Capture the cell that displays the provided text and extract its (x, y) central coordinate. 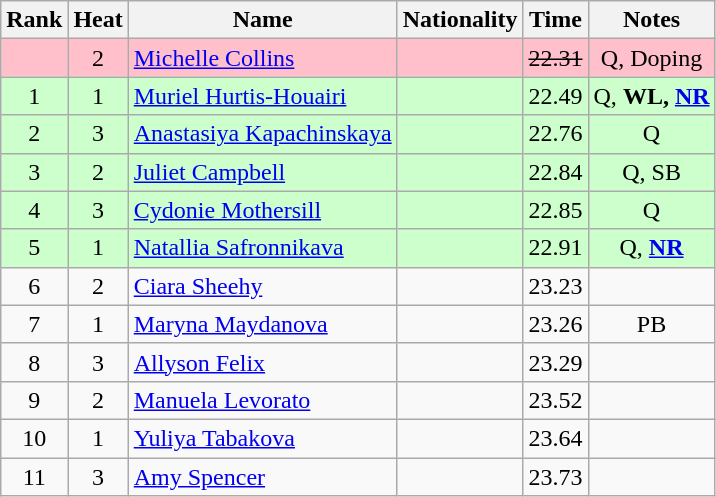
Name (262, 20)
Nationality (460, 20)
Yuliya Tabakova (262, 438)
22.91 (556, 248)
Notes (652, 20)
9 (34, 400)
Rank (34, 20)
PB (652, 324)
Q, Doping (652, 58)
6 (34, 286)
Natallia Safronnikava (262, 248)
7 (34, 324)
Ciara Sheehy (262, 286)
Manuela Levorato (262, 400)
23.26 (556, 324)
Q, WL, NR (652, 96)
Cydonie Mothersill (262, 210)
22.76 (556, 134)
Amy Spencer (262, 477)
4 (34, 210)
Q, SB (652, 172)
Maryna Maydanova (262, 324)
8 (34, 362)
23.52 (556, 400)
23.23 (556, 286)
23.64 (556, 438)
Heat (98, 20)
22.49 (556, 96)
22.84 (556, 172)
Allyson Felix (262, 362)
Michelle Collins (262, 58)
Time (556, 20)
Q, NR (652, 248)
Muriel Hurtis-Houairi (262, 96)
11 (34, 477)
Juliet Campbell (262, 172)
10 (34, 438)
5 (34, 248)
22.85 (556, 210)
23.29 (556, 362)
22.31 (556, 58)
Anastasiya Kapachinskaya (262, 134)
23.73 (556, 477)
